Provide the [x, y] coordinate of the cell's center where the given text is located.  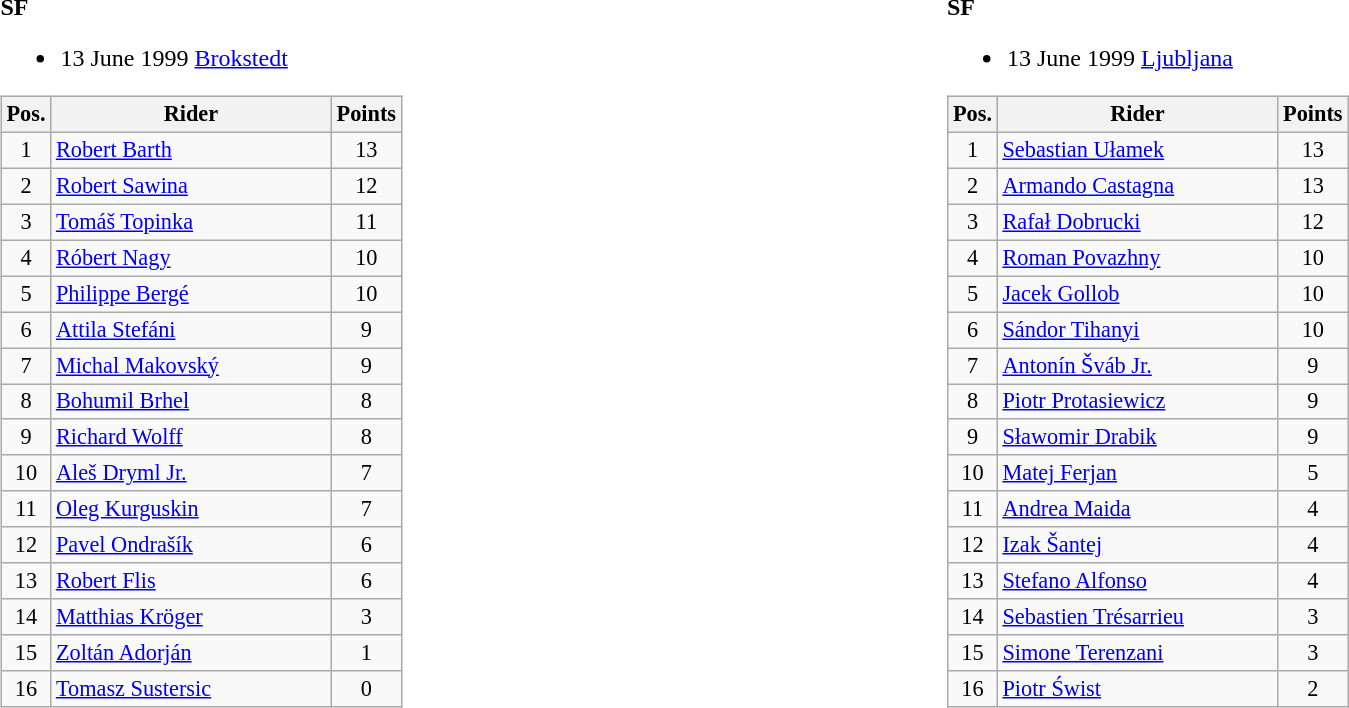
Bohumil Brhel [191, 402]
Sebastian Ułamek [1137, 150]
Richard Wolff [191, 437]
Oleg Kurguskin [191, 509]
Roman Povazhny [1137, 258]
Armando Castagna [1137, 186]
Philippe Bergé [191, 294]
Robert Flis [191, 581]
Andrea Maida [1137, 509]
Tomáš Topinka [191, 222]
Jacek Gollob [1137, 294]
Attila Stefáni [191, 330]
Robert Sawina [191, 186]
Izak Šantej [1137, 545]
Rafał Dobrucki [1137, 222]
Matej Ferjan [1137, 473]
Zoltán Adorján [191, 653]
0 [366, 689]
Tomasz Sustersic [191, 689]
Matthias Kröger [191, 617]
Piotr Świst [1137, 689]
Piotr Protasiewicz [1137, 402]
Stefano Alfonso [1137, 581]
Sebastien Trésarrieu [1137, 617]
Simone Terenzani [1137, 653]
Aleš Dryml Jr. [191, 473]
Sándor Tihanyi [1137, 330]
Michal Makovský [191, 366]
Robert Barth [191, 150]
Pavel Ondrašík [191, 545]
Róbert Nagy [191, 258]
Antonín Šváb Jr. [1137, 366]
Sławomir Drabik [1137, 437]
